Identify which cell holds the provided text, then report its (X, Y) central coordinate. 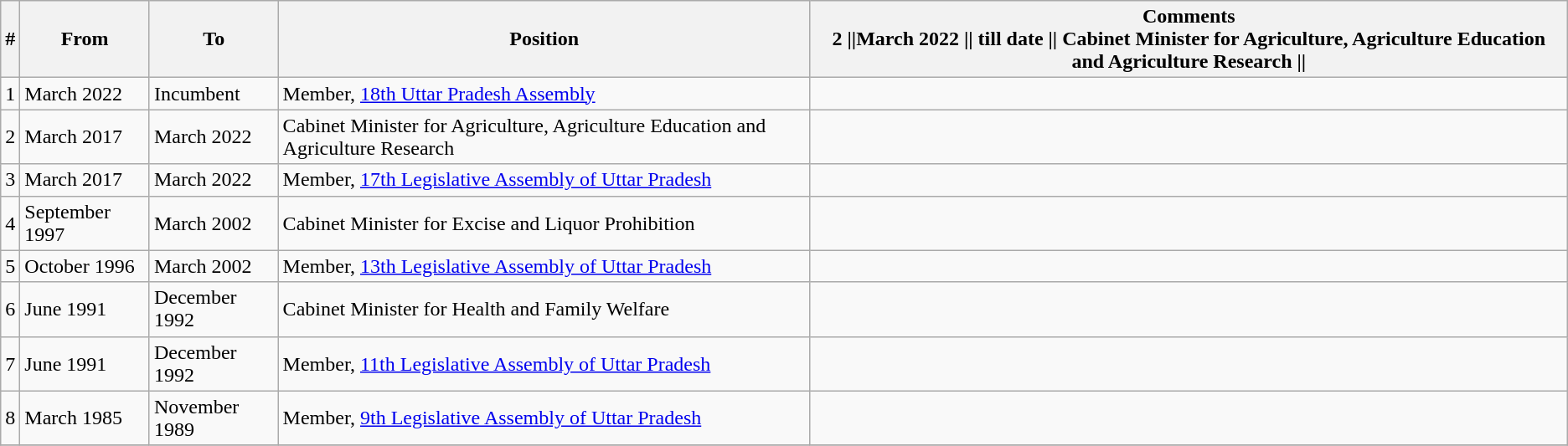
Member, 9th Legislative Assembly of Uttar Pradesh (544, 418)
3 (10, 180)
March 1985 (85, 418)
Cabinet Minister for Agriculture, Agriculture Education and Agriculture Research (544, 137)
Member, 18th Uttar Pradesh Assembly (544, 94)
4 (10, 223)
Position (544, 39)
Cabinet Minister for Excise and Liquor Prohibition (544, 223)
Incumbent (214, 94)
October 1996 (85, 266)
Member, 11th Legislative Assembly of Uttar Pradesh (544, 363)
November 1989 (214, 418)
# (10, 39)
6 (10, 310)
2 (10, 137)
Comments2 ||March 2022 || till date || Cabinet Minister for Agriculture, Agriculture Education and Agriculture Research || (1189, 39)
5 (10, 266)
Member, 17th Legislative Assembly of Uttar Pradesh (544, 180)
Member, 13th Legislative Assembly of Uttar Pradesh (544, 266)
Cabinet Minister for Health and Family Welfare (544, 310)
To (214, 39)
7 (10, 363)
From (85, 39)
8 (10, 418)
1 (10, 94)
September 1997 (85, 223)
